Capture the cell that displays the provided text and extract its (x, y) central coordinate. 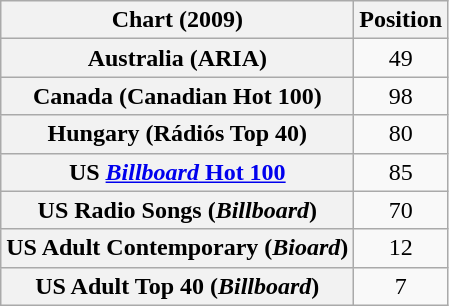
49 (401, 58)
12 (401, 248)
US Adult Contemporary (Bioard) (178, 248)
85 (401, 172)
Canada (Canadian Hot 100) (178, 96)
80 (401, 134)
US Adult Top 40 (Billboard) (178, 286)
98 (401, 96)
Chart (2009) (178, 20)
Hungary (Rádiós Top 40) (178, 134)
70 (401, 210)
US Billboard Hot 100 (178, 172)
US Radio Songs (Billboard) (178, 210)
Position (401, 20)
7 (401, 286)
Australia (ARIA) (178, 58)
